Return the [X, Y] coordinate for the center point of the cell that contains the specified text.  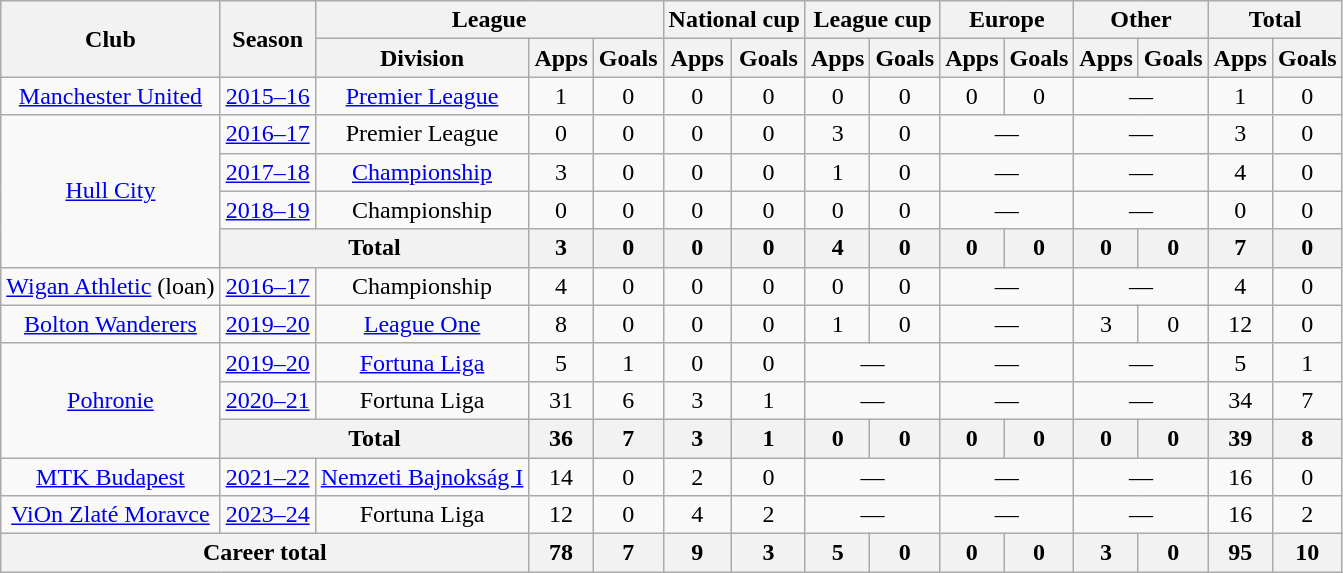
34 [1240, 400]
Division [422, 58]
Season [268, 39]
78 [561, 553]
39 [1240, 438]
31 [561, 400]
2017–18 [268, 172]
Pohronie [110, 400]
6 [628, 400]
Bolton Wanderers [110, 324]
2023–24 [268, 515]
2018–19 [268, 210]
95 [1240, 553]
14 [561, 477]
Hull City [110, 191]
ViOn Zlaté Moravce [110, 515]
League [489, 20]
National cup [734, 20]
Career total [265, 553]
9 [697, 553]
Europe [1007, 20]
2020–21 [268, 400]
10 [1307, 553]
League cup [872, 20]
2021–22 [268, 477]
Other [1141, 20]
2015–16 [268, 96]
Manchester United [110, 96]
League One [422, 324]
Club [110, 39]
Nemzeti Bajnokság I [422, 477]
36 [561, 438]
MTK Budapest [110, 477]
Wigan Athletic (loan) [110, 286]
